Return the [X, Y] coordinate for the center point of the cell that contains the specified text.  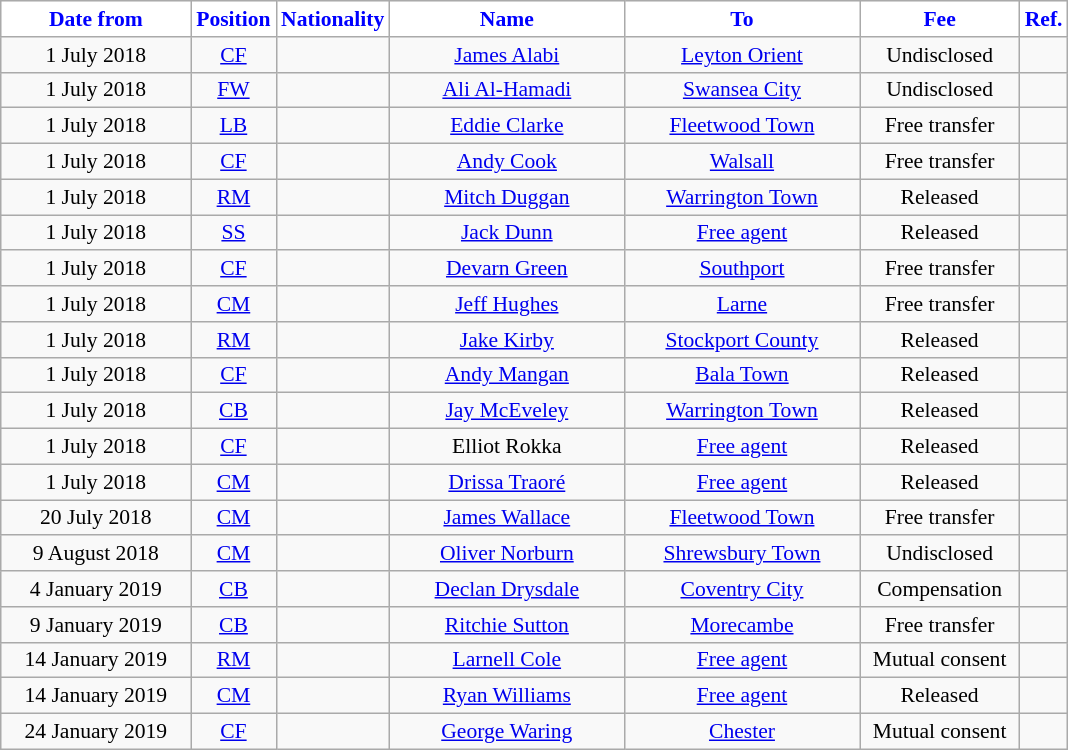
Larne [742, 304]
Ritchie Sutton [506, 625]
James Alabi [506, 55]
Name [506, 19]
Leyton Orient [742, 55]
Stockport County [742, 340]
Position [234, 19]
Shrewsbury Town [742, 554]
George Waring [506, 732]
Andy Mangan [506, 375]
Walsall [742, 162]
James Wallace [506, 518]
24 January 2019 [96, 732]
Devarn Green [506, 269]
Compensation [940, 589]
Ref. [1044, 19]
To [742, 19]
Jay McEveley [506, 411]
Larnell Cole [506, 660]
FW [234, 90]
Jack Dunn [506, 233]
Jeff Hughes [506, 304]
SS [234, 233]
Southport [742, 269]
Ryan Williams [506, 696]
Andy Cook [506, 162]
Date from [96, 19]
Jake Kirby [506, 340]
Nationality [332, 19]
Ali Al-Hamadi [506, 90]
Mitch Duggan [506, 197]
Swansea City [742, 90]
9 August 2018 [96, 554]
Coventry City [742, 589]
Elliot Rokka [506, 447]
9 January 2019 [96, 625]
Fee [940, 19]
Declan Drysdale [506, 589]
Bala Town [742, 375]
LB [234, 126]
Eddie Clarke [506, 126]
20 July 2018 [96, 518]
Oliver Norburn [506, 554]
Morecambe [742, 625]
Chester [742, 732]
Drissa Traoré [506, 482]
4 January 2019 [96, 589]
